Return (X, Y) of the center of cell containing provided text 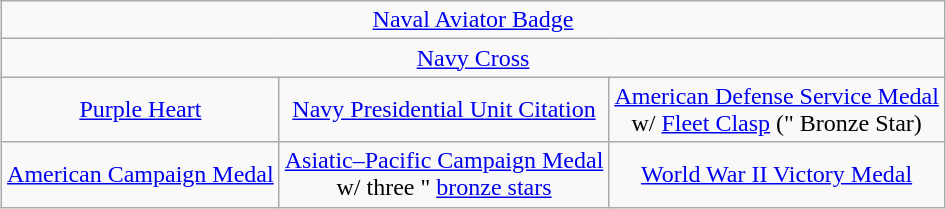
Purple Heart (141, 110)
American Campaign Medal (141, 174)
Naval Aviator Badge (474, 20)
Asiatic–Pacific Campaign Medalw/ three " bronze stars (444, 174)
Navy Presidential Unit Citation (444, 110)
Navy Cross (474, 58)
American Defense Service Medalw/ Fleet Clasp (" Bronze Star) (777, 110)
World War II Victory Medal (777, 174)
